For the text-containing cell, return its midpoint in (X, Y) coordinate format. 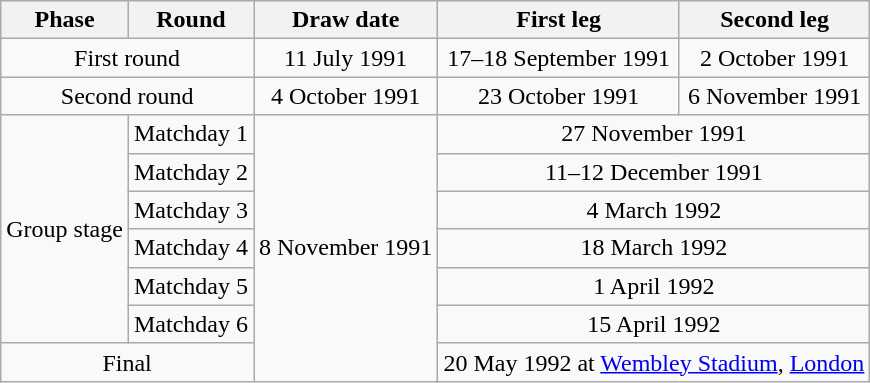
Draw date (346, 20)
18 March 1992 (654, 248)
27 November 1991 (654, 134)
15 April 1992 (654, 324)
Matchday 6 (190, 324)
11 July 1991 (346, 58)
2 October 1991 (774, 58)
First leg (558, 20)
17–18 September 1991 (558, 58)
Matchday 1 (190, 134)
Phase (65, 20)
23 October 1991 (558, 96)
Matchday 3 (190, 210)
Second leg (774, 20)
4 October 1991 (346, 96)
First round (128, 58)
8 November 1991 (346, 248)
Matchday 2 (190, 172)
1 April 1992 (654, 286)
Round (190, 20)
Matchday 5 (190, 286)
11–12 December 1991 (654, 172)
Matchday 4 (190, 248)
Second round (128, 96)
6 November 1991 (774, 96)
Group stage (65, 229)
Final (128, 362)
20 May 1992 at Wembley Stadium, London (654, 362)
4 March 1992 (654, 210)
